Extract the [X, Y] coordinate from the center of the cell holding the provided text.  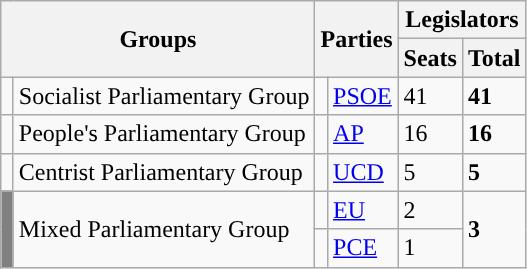
PSOE [363, 96]
3 [494, 229]
2 [430, 210]
Socialist Parliamentary Group [164, 96]
Total [494, 58]
UCD [363, 172]
Mixed Parliamentary Group [164, 229]
Seats [430, 58]
Groups [158, 39]
People's Parliamentary Group [164, 134]
PCE [363, 248]
AP [363, 134]
Centrist Parliamentary Group [164, 172]
Legislators [462, 20]
EU [363, 210]
1 [430, 248]
Parties [356, 39]
